Provide the (x, y) coordinate of the cell's center where the given text is located.  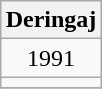
1991 (51, 58)
Deringaj (51, 20)
